Identify which cell holds the provided text, then report its [x, y] central coordinate. 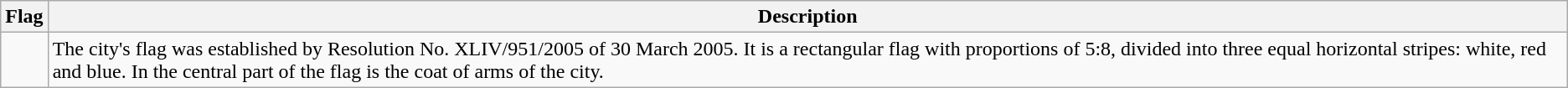
Description [807, 17]
Flag [24, 17]
